From the cell containing the given text, extract its center point as [X, Y] coordinate. 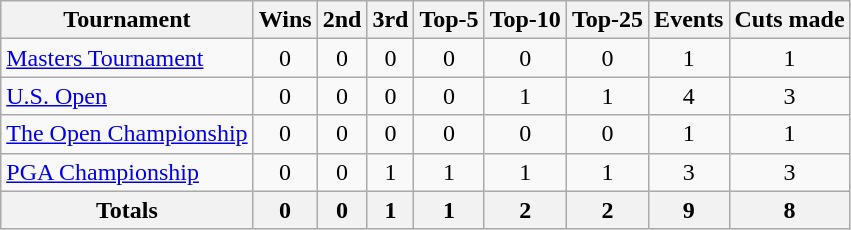
8 [790, 210]
The Open Championship [127, 134]
Top-5 [449, 20]
4 [689, 96]
Top-10 [525, 20]
Tournament [127, 20]
Masters Tournament [127, 58]
Top-25 [607, 20]
PGA Championship [127, 172]
Totals [127, 210]
2nd [342, 20]
Events [689, 20]
9 [689, 210]
Cuts made [790, 20]
U.S. Open [127, 96]
3rd [390, 20]
Wins [285, 20]
